Extract the (x, y) coordinate from the center of the cell holding the provided text.  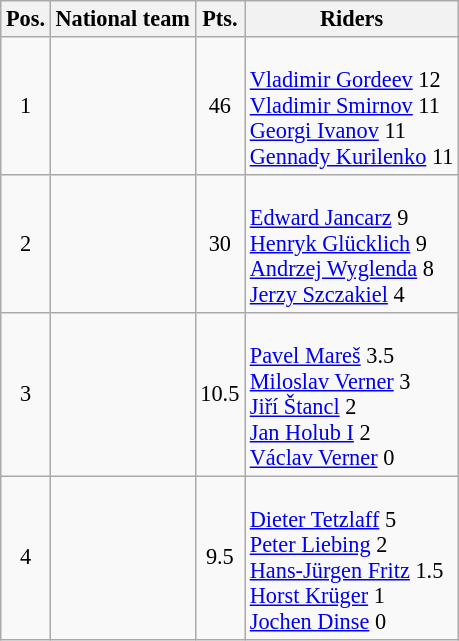
Pavel Mareš 3.5 Miloslav Verner 3 Jiří Štancl 2 Jan Holub I 2 Václav Verner 0 (352, 394)
46 (220, 106)
1 (26, 106)
2 (26, 243)
3 (26, 394)
Riders (352, 19)
National team (122, 19)
9.5 (220, 558)
10.5 (220, 394)
30 (220, 243)
Edward Jancarz 9 Henryk Glücklich 9 Andrzej Wyglenda 8 Jerzy Szczakiel 4 (352, 243)
Vladimir Gordeev 12 Vladimir Smirnov 11 Georgi Ivanov 11 Gennady Kurilenko 11 (352, 106)
Dieter Tetzlaff 5 Peter Liebing 2 Hans-Jürgen Fritz 1.5 Horst Krüger 1 Jochen Dinse 0 (352, 558)
Pts. (220, 19)
Pos. (26, 19)
4 (26, 558)
